Scan for the cell matching the given text and deliver its (X, Y) coordinate at center. 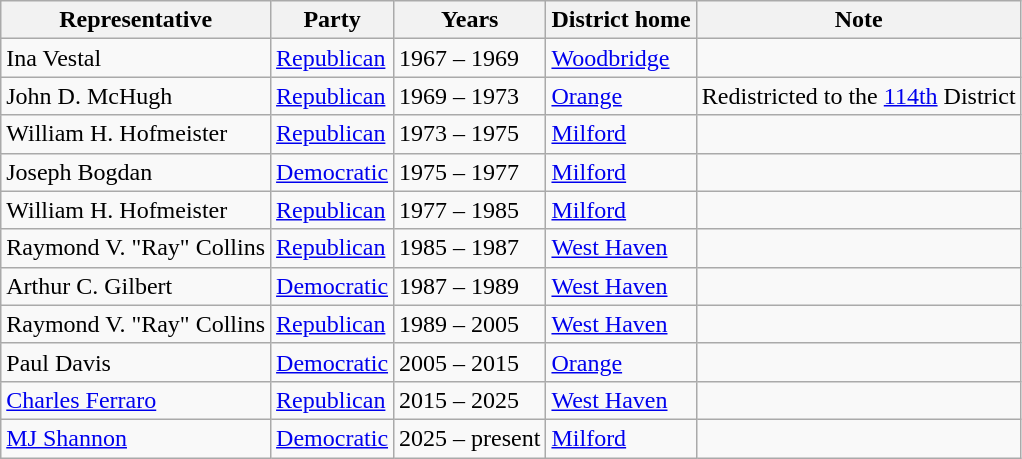
1987 – 1989 (470, 286)
Woodbridge (621, 58)
1967 – 1969 (470, 58)
1969 – 1973 (470, 96)
1989 – 2005 (470, 324)
Representative (136, 20)
Redistricted to the 114th District (858, 96)
2005 – 2015 (470, 362)
Party (332, 20)
2015 – 2025 (470, 400)
1985 – 1987 (470, 248)
1975 – 1977 (470, 172)
John D. McHugh (136, 96)
Arthur C. Gilbert (136, 286)
1977 – 1985 (470, 210)
Ina Vestal (136, 58)
1973 – 1975 (470, 134)
Charles Ferraro (136, 400)
District home (621, 20)
Years (470, 20)
Note (858, 20)
Paul Davis (136, 362)
MJ Shannon (136, 438)
Joseph Bogdan (136, 172)
2025 – present (470, 438)
